Identify which cell holds the provided text, then report its [X, Y] central coordinate. 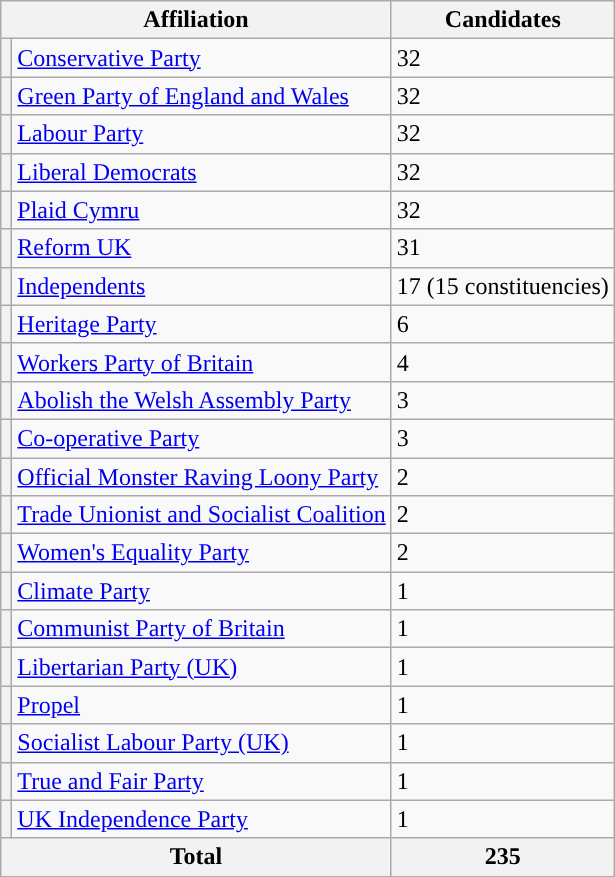
Labour Party [202, 134]
Affiliation [196, 20]
Women's Equality Party [202, 553]
True and Fair Party [202, 781]
Libertarian Party (UK) [202, 667]
Co-operative Party [202, 438]
17 (15 constituencies) [502, 286]
Independents [202, 286]
Heritage Party [202, 324]
Plaid Cymru [202, 210]
Communist Party of Britain [202, 629]
31 [502, 248]
Reform UK [202, 248]
Workers Party of Britain [202, 362]
Total [196, 857]
Socialist Labour Party (UK) [202, 743]
Abolish the Welsh Assembly Party [202, 400]
235 [502, 857]
Green Party of England and Wales [202, 96]
Official Monster Raving Loony Party [202, 477]
Conservative Party [202, 58]
UK Independence Party [202, 819]
Climate Party [202, 591]
Candidates [502, 20]
6 [502, 324]
Propel [202, 705]
Trade Unionist and Socialist Coalition [202, 515]
4 [502, 362]
Liberal Democrats [202, 172]
